Search for the cell housing the specified text and yield its (X, Y) center coordinate. 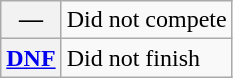
Did not compete (146, 20)
Did not finish (146, 58)
DNF (31, 58)
— (31, 20)
